Detect which cell encompasses the target text, then output its (x, y) center coordinate. 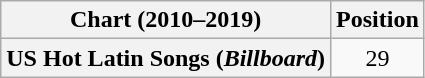
29 (378, 58)
Chart (2010–2019) (166, 20)
US Hot Latin Songs (Billboard) (166, 58)
Position (378, 20)
